Output the (X, Y) coordinate of the center of the cell containing the given text.  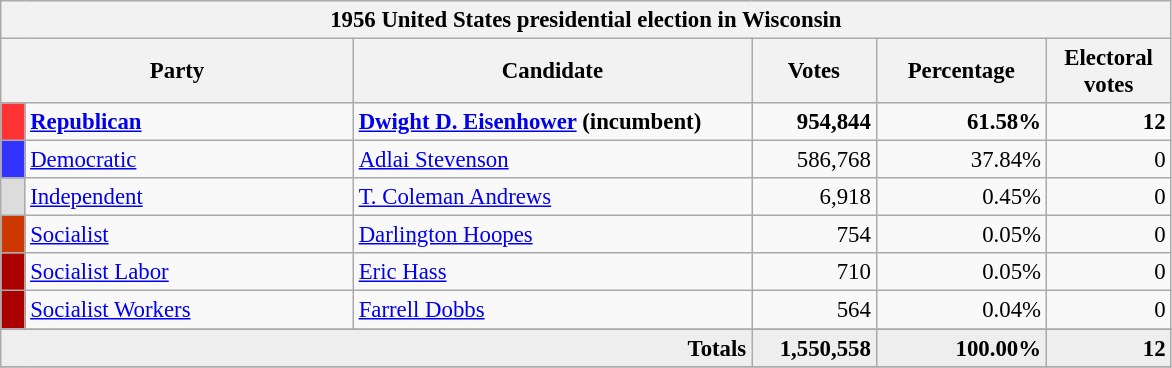
Socialist Workers (189, 310)
710 (814, 273)
564 (814, 310)
37.84% (961, 160)
Eric Hass (552, 273)
Dwight D. Eisenhower (incumbent) (552, 122)
Socialist Labor (189, 273)
61.58% (961, 122)
Democratic (189, 160)
0.04% (961, 310)
Independent (189, 197)
Socialist (189, 235)
Party (178, 72)
Votes (814, 72)
0.45% (961, 197)
586,768 (814, 160)
T. Coleman Andrews (552, 197)
1,550,558 (814, 348)
Percentage (961, 72)
Adlai Stevenson (552, 160)
Farrell Dobbs (552, 310)
Totals (376, 348)
954,844 (814, 122)
6,918 (814, 197)
Darlington Hoopes (552, 235)
Electoral votes (1108, 72)
100.00% (961, 348)
1956 United States presidential election in Wisconsin (586, 20)
Candidate (552, 72)
754 (814, 235)
Republican (189, 122)
